Pinpoint the cell where the given text exists, returning its (X, Y) midpoint coordinate. 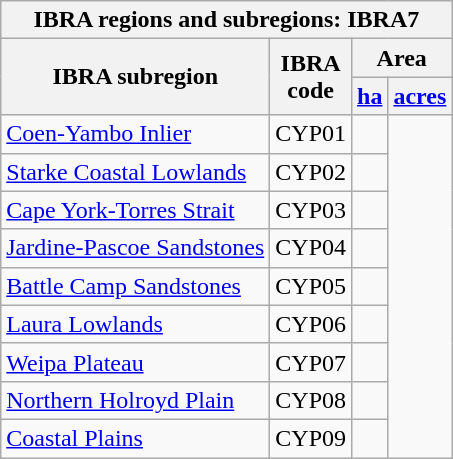
Starke Coastal Lowlands (136, 172)
Cape York-Torres Strait (136, 210)
IBRA regions and subregions: IBRA7 (226, 20)
CYP09 (311, 438)
Northern Holroyd Plain (136, 400)
IBRAcode (311, 77)
CYP08 (311, 400)
CYP07 (311, 362)
CYP05 (311, 286)
CYP01 (311, 134)
ha (370, 96)
CYP03 (311, 210)
Jardine-Pascoe Sandstones (136, 248)
CYP04 (311, 248)
acres (420, 96)
Coastal Plains (136, 438)
CYP06 (311, 324)
Battle Camp Sandstones (136, 286)
Weipa Plateau (136, 362)
IBRA subregion (136, 77)
Laura Lowlands (136, 324)
Coen-Yambo Inlier (136, 134)
Area (402, 58)
CYP02 (311, 172)
